Locate the cell with the specified text and output its [x, y] center coordinate. 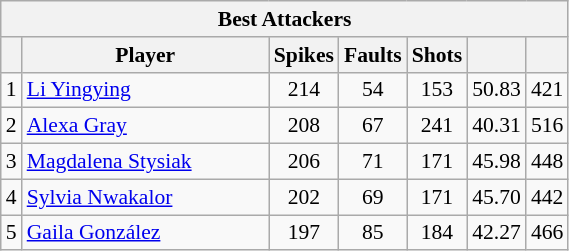
Spikes [304, 55]
45.98 [496, 162]
466 [548, 233]
40.31 [496, 126]
Faults [373, 55]
5 [12, 233]
184 [438, 233]
1 [12, 90]
206 [304, 162]
516 [548, 126]
Gaila González [146, 233]
421 [548, 90]
153 [438, 90]
85 [373, 233]
3 [12, 162]
2 [12, 126]
50.83 [496, 90]
Magdalena Stysiak [146, 162]
69 [373, 197]
42.27 [496, 233]
442 [548, 197]
Sylvia Nwakalor [146, 197]
4 [12, 197]
Best Attackers [285, 19]
Alexa Gray [146, 126]
45.70 [496, 197]
241 [438, 126]
Shots [438, 55]
71 [373, 162]
Player [146, 55]
54 [373, 90]
197 [304, 233]
67 [373, 126]
208 [304, 126]
214 [304, 90]
448 [548, 162]
Li Yingying [146, 90]
202 [304, 197]
